Provide the [x, y] coordinate of the cell's center where the given text is located.  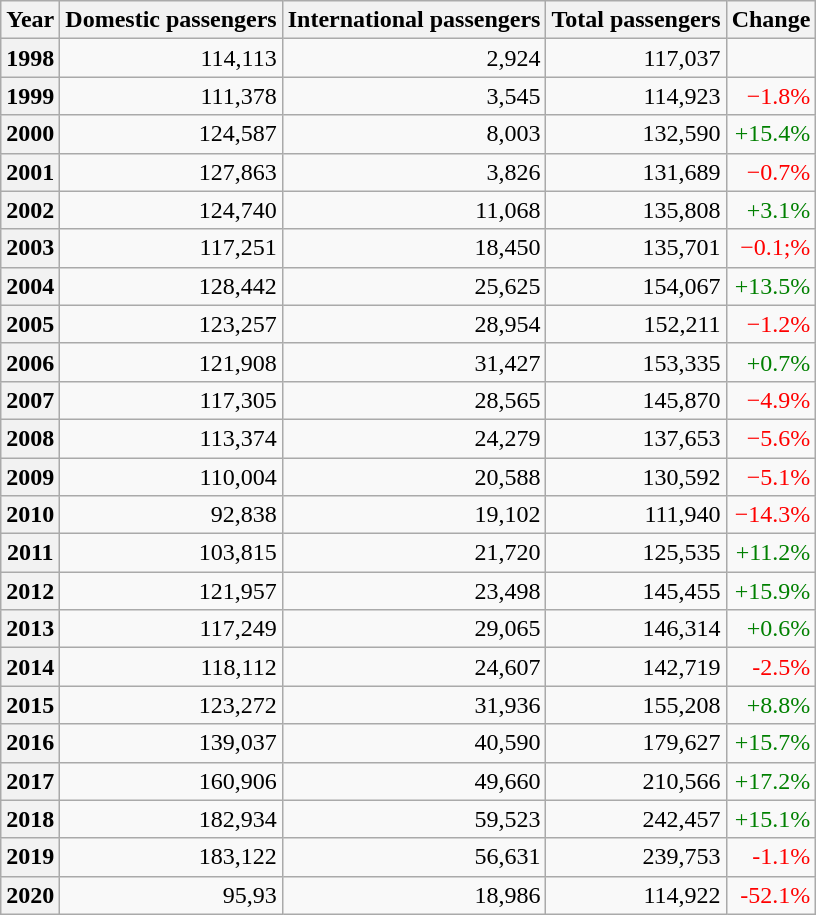
+15.7% [771, 743]
+13.5% [771, 286]
114,923 [636, 96]
124,587 [171, 134]
−0.7% [771, 172]
127,863 [171, 172]
3,826 [414, 172]
Total passengers [636, 20]
123,257 [171, 324]
−14.3% [771, 515]
Change [771, 20]
114,113 [171, 58]
1999 [30, 96]
-2.5% [771, 667]
+8.8% [771, 705]
59,523 [414, 819]
25,625 [414, 286]
111,940 [636, 515]
145,870 [636, 400]
+17.2% [771, 781]
110,004 [171, 477]
142,719 [636, 667]
2020 [30, 895]
2014 [30, 667]
117,305 [171, 400]
2006 [30, 362]
2009 [30, 477]
2001 [30, 172]
121,908 [171, 362]
+11.2% [771, 553]
+0.7% [771, 362]
−0.1;% [771, 248]
128,442 [171, 286]
154,067 [636, 286]
40,590 [414, 743]
210,566 [636, 781]
+15.4% [771, 134]
124,740 [171, 210]
28,954 [414, 324]
2013 [30, 629]
2004 [30, 286]
20,588 [414, 477]
49,660 [414, 781]
2002 [30, 210]
160,906 [171, 781]
−1.2% [771, 324]
2007 [30, 400]
−5.6% [771, 438]
+15.9% [771, 591]
2010 [30, 515]
135,701 [636, 248]
+3.1% [771, 210]
114,922 [636, 895]
31,427 [414, 362]
2003 [30, 248]
117,037 [636, 58]
182,934 [171, 819]
Year [30, 20]
2016 [30, 743]
242,457 [636, 819]
183,122 [171, 857]
2019 [30, 857]
117,249 [171, 629]
23,498 [414, 591]
155,208 [636, 705]
18,450 [414, 248]
−1.8% [771, 96]
+15.1% [771, 819]
135,808 [636, 210]
2018 [30, 819]
-1.1% [771, 857]
111,378 [171, 96]
Domestic passengers [171, 20]
152,211 [636, 324]
2015 [30, 705]
113,374 [171, 438]
139,037 [171, 743]
146,314 [636, 629]
2012 [30, 591]
2011 [30, 553]
International passengers [414, 20]
2000 [30, 134]
29,065 [414, 629]
24,607 [414, 667]
31,936 [414, 705]
137,653 [636, 438]
-52.1% [771, 895]
2,924 [414, 58]
239,753 [636, 857]
153,335 [636, 362]
24,279 [414, 438]
−5.1% [771, 477]
103,815 [171, 553]
118,112 [171, 667]
56,631 [414, 857]
95,93 [171, 895]
−4.9% [771, 400]
8,003 [414, 134]
121,957 [171, 591]
145,455 [636, 591]
1998 [30, 58]
11,068 [414, 210]
3,545 [414, 96]
179,627 [636, 743]
21,720 [414, 553]
123,272 [171, 705]
132,590 [636, 134]
2017 [30, 781]
18,986 [414, 895]
28,565 [414, 400]
19,102 [414, 515]
131,689 [636, 172]
2008 [30, 438]
+0.6% [771, 629]
92,838 [171, 515]
130,592 [636, 477]
117,251 [171, 248]
2005 [30, 324]
125,535 [636, 553]
